Extract the (x, y) coordinate from the center of the cell holding the provided text.  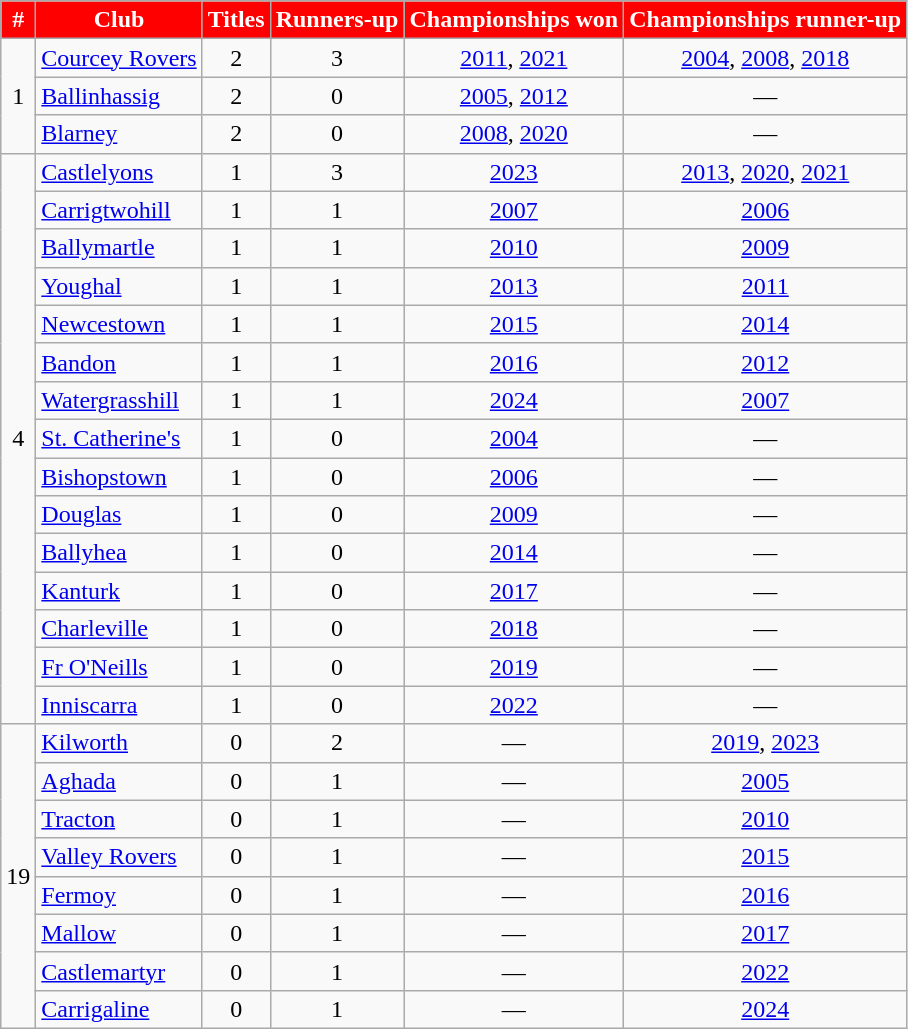
Club (119, 20)
2018 (514, 629)
2005 (766, 781)
2019 (514, 667)
2023 (514, 172)
St. Catherine's (119, 438)
2008, 2020 (514, 134)
19 (18, 876)
Championships won (514, 20)
Castlemartyr (119, 971)
2011, 2021 (514, 58)
Aghada (119, 781)
2013, 2020, 2021 (766, 172)
Kilworth (119, 743)
Carrigaline (119, 1009)
2013 (514, 286)
Bishopstown (119, 477)
# (18, 20)
Ballyhea (119, 553)
Runners-up (337, 20)
Kanturk (119, 591)
Ballinhassig (119, 96)
2011 (766, 286)
Blarney (119, 134)
Fermoy (119, 895)
Douglas (119, 515)
Charleville (119, 629)
2004, 2008, 2018 (766, 58)
Youghal (119, 286)
2012 (766, 362)
Newcestown (119, 324)
Castlelyons (119, 172)
2004 (514, 438)
4 (18, 438)
Championships runner-up (766, 20)
Ballymartle (119, 248)
Mallow (119, 933)
Titles (236, 20)
Fr O'Neills (119, 667)
Carrigtwohill (119, 210)
Courcey Rovers (119, 58)
2019, 2023 (766, 743)
Inniscarra (119, 705)
Tracton (119, 819)
Watergrasshill (119, 400)
Bandon (119, 362)
Valley Rovers (119, 857)
2005, 2012 (514, 96)
